Return (X, Y) of the center of cell containing provided text 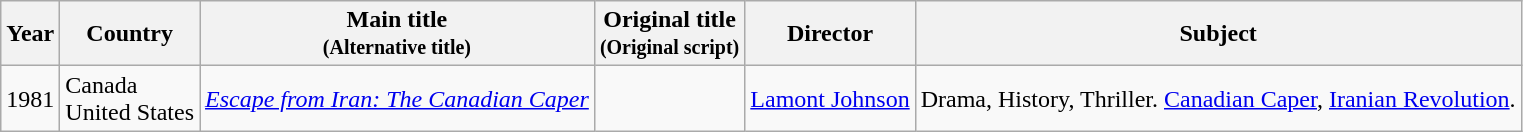
Main title(Alternative title) (398, 34)
Year (30, 34)
Country (130, 34)
Director (830, 34)
Subject (1218, 34)
Lamont Johnson (830, 98)
Drama, History, Thriller. Canadian Caper, Iranian Revolution. (1218, 98)
Escape from Iran: The Canadian Caper (398, 98)
1981 (30, 98)
CanadaUnited States (130, 98)
Original title(Original script) (669, 34)
